Return (x, y) of the center of cell containing provided text 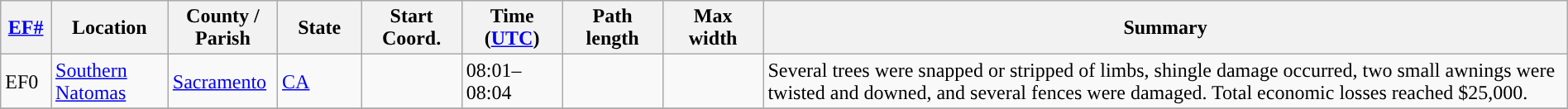
EF# (26, 28)
Start Coord. (412, 28)
EF0 (26, 81)
CA (319, 81)
Sacramento (222, 81)
County / Parish (222, 28)
Path length (613, 28)
State (319, 28)
Summary (1165, 28)
08:01–08:04 (512, 81)
Time (UTC) (512, 28)
Location (110, 28)
Southern Natomas (110, 81)
Max width (713, 28)
